Locate the cell with the specified text and output its [x, y] center coordinate. 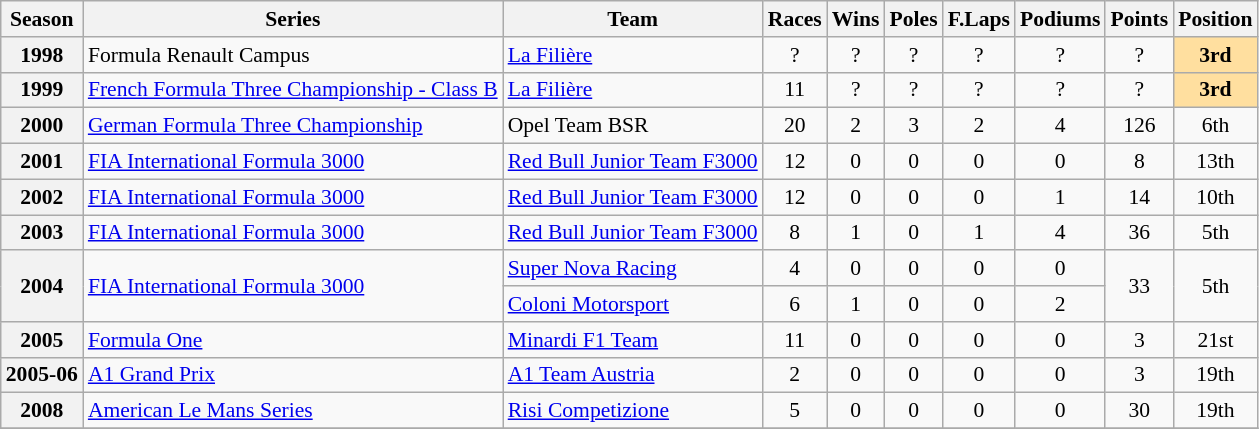
Season [42, 19]
German Formula Three Championship [293, 126]
1998 [42, 55]
6 [795, 304]
Super Nova Racing [633, 269]
Minardi F1 Team [633, 340]
2005-06 [42, 375]
6th [1215, 126]
American Le Mans Series [293, 411]
Team [633, 19]
Opel Team BSR [633, 126]
A1 Team Austria [633, 375]
2008 [42, 411]
2000 [42, 126]
French Formula Three Championship - Class B [293, 90]
Poles [914, 19]
10th [1215, 197]
2004 [42, 286]
Series [293, 19]
Coloni Motorsport [633, 304]
14 [1139, 197]
30 [1139, 411]
5 [795, 411]
2001 [42, 162]
21st [1215, 340]
F.Laps [979, 19]
A1 Grand Prix [293, 375]
36 [1139, 233]
33 [1139, 286]
2003 [42, 233]
Position [1215, 19]
20 [795, 126]
Races [795, 19]
Podiums [1060, 19]
2005 [42, 340]
Formula Renault Campus [293, 55]
1999 [42, 90]
Wins [856, 19]
Points [1139, 19]
Formula One [293, 340]
126 [1139, 126]
Risi Competizione [633, 411]
13th [1215, 162]
2002 [42, 197]
